Extract the (X, Y) coordinate from the center of the cell holding the provided text.  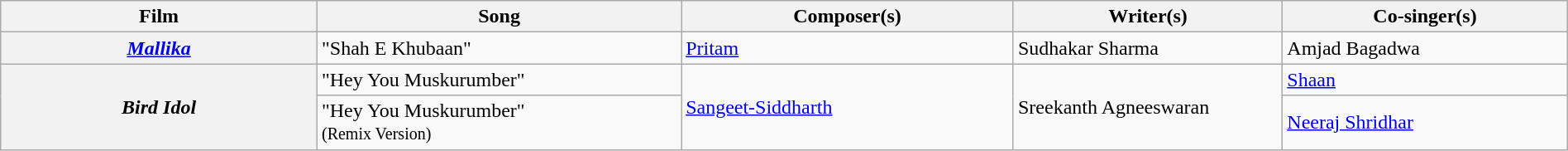
Sreekanth Agneeswaran (1148, 106)
Composer(s) (848, 17)
Neeraj Shridhar (1425, 123)
Sudhakar Sharma (1148, 48)
Bird Idol (159, 106)
Amjad Bagadwa (1425, 48)
Co-singer(s) (1425, 17)
"Shah E Khubaan" (499, 48)
Sangeet-Siddharth (848, 106)
Pritam (848, 48)
"Hey You Muskurumber"(Remix Version) (499, 123)
Shaan (1425, 80)
Mallika (159, 48)
"Hey You Muskurumber" (499, 80)
Film (159, 17)
Writer(s) (1148, 17)
Song (499, 17)
